Detect which cell encompasses the target text, then output its [X, Y] center coordinate. 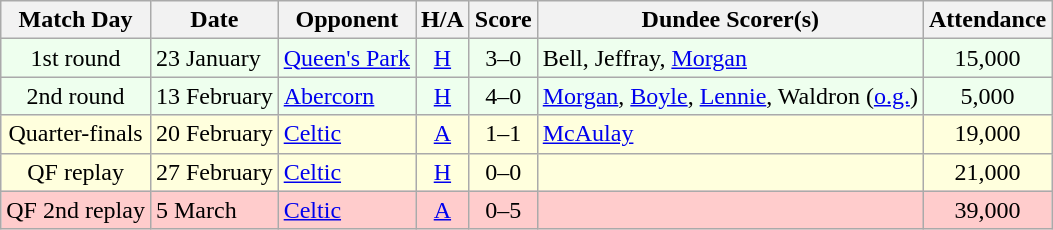
0–5 [503, 210]
21,000 [987, 172]
McAulay [730, 134]
27 February [214, 172]
Match Day [76, 20]
Opponent [346, 20]
Attendance [987, 20]
1–1 [503, 134]
23 January [214, 58]
3–0 [503, 58]
15,000 [987, 58]
1st round [76, 58]
Quarter-finals [76, 134]
Morgan, Boyle, Lennie, Waldron (o.g.) [730, 96]
Dundee Scorer(s) [730, 20]
Date [214, 20]
5,000 [987, 96]
QF replay [76, 172]
2nd round [76, 96]
20 February [214, 134]
Abercorn [346, 96]
Bell, Jeffray, Morgan [730, 58]
H/A [443, 20]
Score [503, 20]
0–0 [503, 172]
5 March [214, 210]
QF 2nd replay [76, 210]
4–0 [503, 96]
19,000 [987, 134]
13 February [214, 96]
Queen's Park [346, 58]
39,000 [987, 210]
